Output the (X, Y) coordinate of the center of the cell containing the given text.  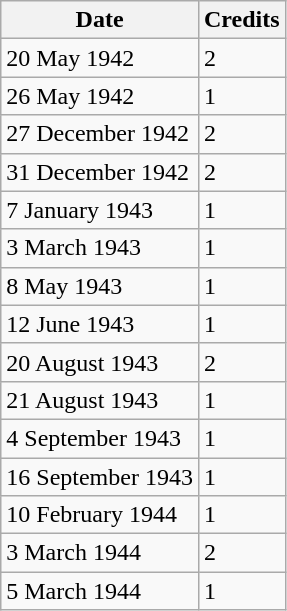
10 February 1944 (100, 515)
26 May 1942 (100, 96)
20 August 1943 (100, 362)
8 May 1943 (100, 286)
16 September 1943 (100, 477)
5 March 1944 (100, 591)
3 March 1943 (100, 248)
Date (100, 20)
Credits (242, 20)
31 December 1942 (100, 172)
12 June 1943 (100, 324)
3 March 1944 (100, 553)
20 May 1942 (100, 58)
4 September 1943 (100, 438)
27 December 1942 (100, 134)
7 January 1943 (100, 210)
21 August 1943 (100, 400)
